Return the [X, Y] coordinate for the center point of the cell that contains the specified text.  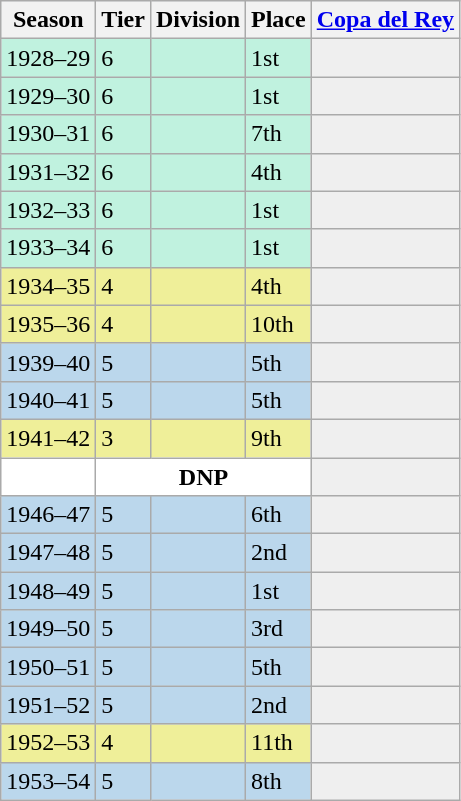
Season [48, 20]
1929–30 [48, 96]
1947–48 [48, 553]
1934–35 [48, 286]
9th [279, 438]
1950–51 [48, 667]
1940–41 [48, 400]
1941–42 [48, 438]
3rd [279, 629]
1946–47 [48, 515]
1935–36 [48, 324]
1939–40 [48, 362]
Tier [124, 20]
1928–29 [48, 58]
1930–31 [48, 134]
1948–49 [48, 591]
Place [279, 20]
3 [124, 438]
Copa del Rey [385, 20]
6th [279, 515]
1932–33 [48, 210]
1931–32 [48, 172]
1952–53 [48, 743]
10th [279, 324]
DNP [204, 477]
1953–54 [48, 781]
1933–34 [48, 248]
1949–50 [48, 629]
Division [198, 20]
1951–52 [48, 705]
11th [279, 743]
8th [279, 781]
7th [279, 134]
